Determine the [x, y] coordinate at the center of the cell enclosing the given text.  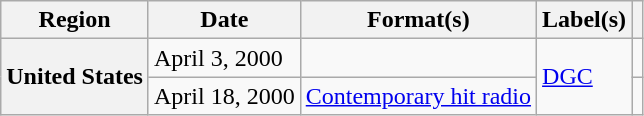
April 18, 2000 [224, 96]
Date [224, 20]
Region [75, 20]
DGC [584, 77]
Format(s) [418, 20]
United States [75, 77]
Contemporary hit radio [418, 96]
April 3, 2000 [224, 58]
Label(s) [584, 20]
